Return the [X, Y] coordinate for the center point of the cell that contains the specified text.  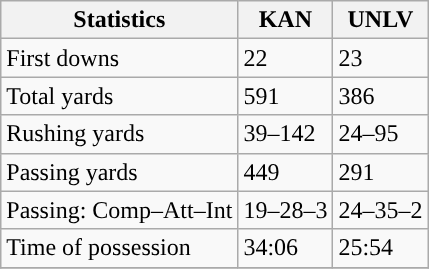
Passing yards [120, 172]
449 [286, 172]
386 [380, 96]
291 [380, 172]
Rushing yards [120, 134]
19–28–3 [286, 210]
Time of possession [120, 248]
Total yards [120, 96]
39–142 [286, 134]
25:54 [380, 248]
UNLV [380, 20]
24–95 [380, 134]
23 [380, 58]
KAN [286, 20]
34:06 [286, 248]
First downs [120, 58]
591 [286, 96]
Passing: Comp–Att–Int [120, 210]
22 [286, 58]
24–35–2 [380, 210]
Statistics [120, 20]
